Identify which cell holds the provided text, then report its (X, Y) central coordinate. 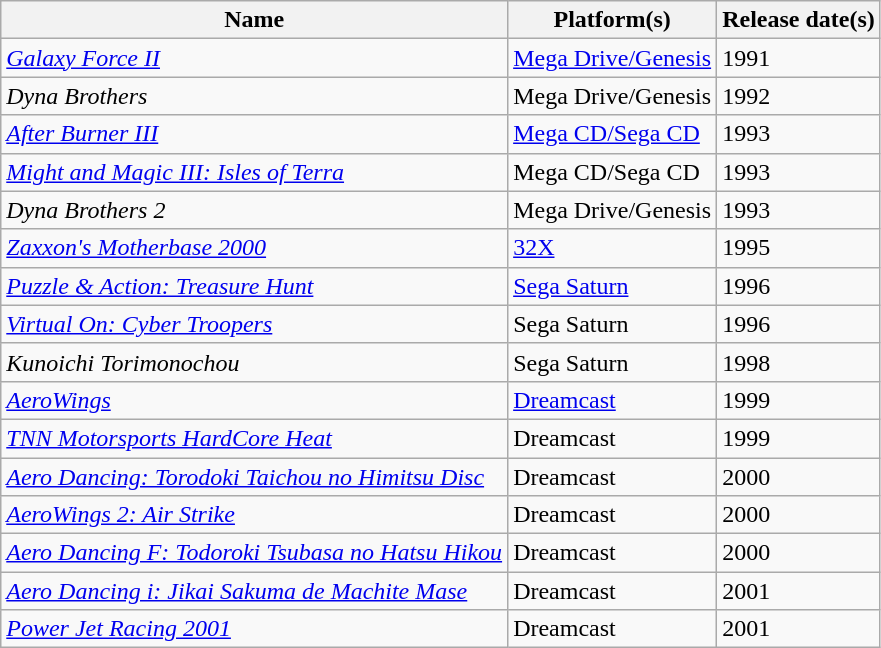
1995 (799, 248)
32X (612, 248)
Zaxxon's Motherbase 2000 (254, 248)
AeroWings (254, 400)
1998 (799, 362)
Aero Dancing i: Jikai Sakuma de Machite Mase (254, 591)
AeroWings 2: Air Strike (254, 515)
Name (254, 20)
TNN Motorsports HardCore Heat (254, 438)
Kunoichi Torimonochou (254, 362)
Platform(s) (612, 20)
After Burner III (254, 134)
1991 (799, 58)
Power Jet Racing 2001 (254, 629)
Puzzle & Action: Treasure Hunt (254, 286)
Dyna Brothers 2 (254, 210)
Dyna Brothers (254, 96)
Galaxy Force II (254, 58)
Aero Dancing F: Todoroki Tsubasa no Hatsu Hikou (254, 553)
Might and Magic III: Isles of Terra (254, 172)
1992 (799, 96)
Release date(s) (799, 20)
Aero Dancing: Torodoki Taichou no Himitsu Disc (254, 477)
Virtual On: Cyber Troopers (254, 324)
